Determine the [x, y] coordinate at the center of the cell enclosing the given text.  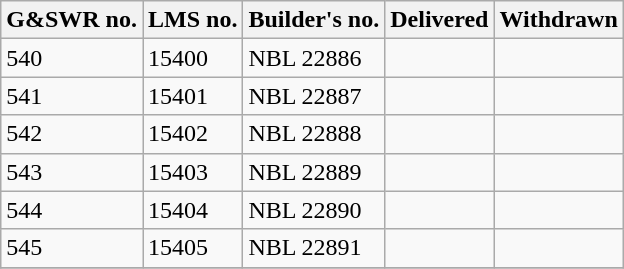
NBL 22889 [314, 172]
LMS no. [192, 20]
15405 [192, 248]
Withdrawn [558, 20]
15402 [192, 134]
NBL 22886 [314, 58]
15401 [192, 96]
NBL 22888 [314, 134]
G&SWR no. [72, 20]
NBL 22887 [314, 96]
Builder's no. [314, 20]
15403 [192, 172]
545 [72, 248]
541 [72, 96]
544 [72, 210]
542 [72, 134]
Delivered [440, 20]
15400 [192, 58]
NBL 22890 [314, 210]
540 [72, 58]
543 [72, 172]
NBL 22891 [314, 248]
15404 [192, 210]
